For the text-containing cell, return its midpoint in (X, Y) coordinate format. 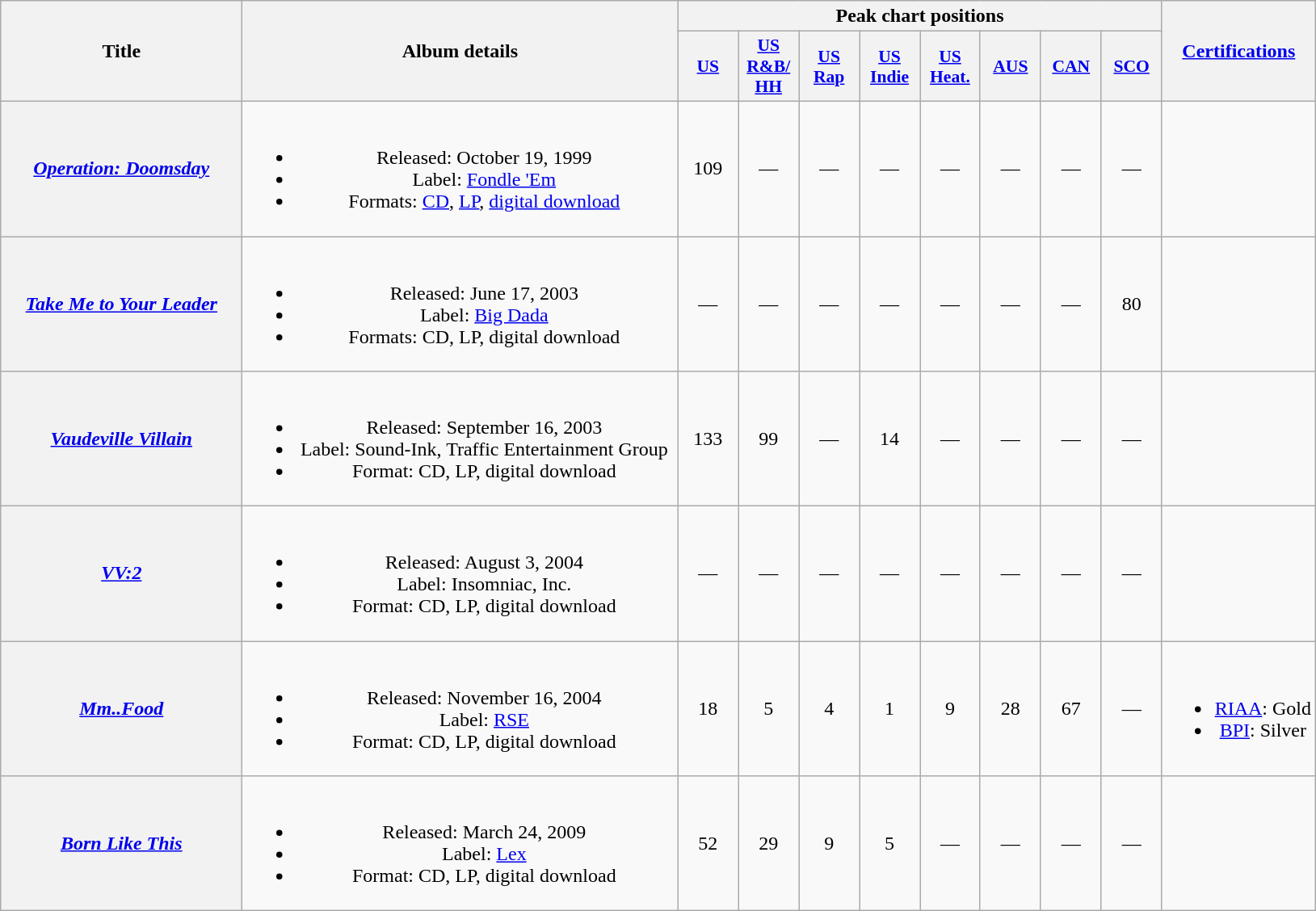
Take Me to Your Leader (121, 304)
USIndie (890, 66)
Released: November 16, 2004Label: RSEFormat: CD, LP, digital download (460, 709)
Mm..Food (121, 709)
USHeat. (950, 66)
28 (1010, 709)
AUS (1010, 66)
Certifications (1238, 52)
Released: August 3, 2004Label: Insomniac, Inc.Format: CD, LP, digital download (460, 573)
RIAA: GoldBPI: Silver (1238, 709)
Operation: Doomsday (121, 168)
Released: October 19, 1999Label: Fondle 'EmFormats: CD, LP, digital download (460, 168)
18 (708, 709)
SCO (1131, 66)
133 (708, 439)
US (708, 66)
USR&B/HH (769, 66)
Released: September 16, 2003Label: Sound-Ink, Traffic Entertainment GroupFormat: CD, LP, digital download (460, 439)
Peak chart positions (919, 16)
USRap (829, 66)
14 (890, 439)
Vaudeville Villain (121, 439)
1 (890, 709)
99 (769, 439)
Released: March 24, 2009Label: LexFormat: CD, LP, digital download (460, 843)
Album details (460, 52)
CAN (1071, 66)
Released: June 17, 2003Label: Big DadaFormats: CD, LP, digital download (460, 304)
29 (769, 843)
109 (708, 168)
52 (708, 843)
Title (121, 52)
VV:2 (121, 573)
80 (1131, 304)
67 (1071, 709)
4 (829, 709)
Born Like This (121, 843)
